Find where the given text appears and provide that cell's center as [X, Y] coordinate. 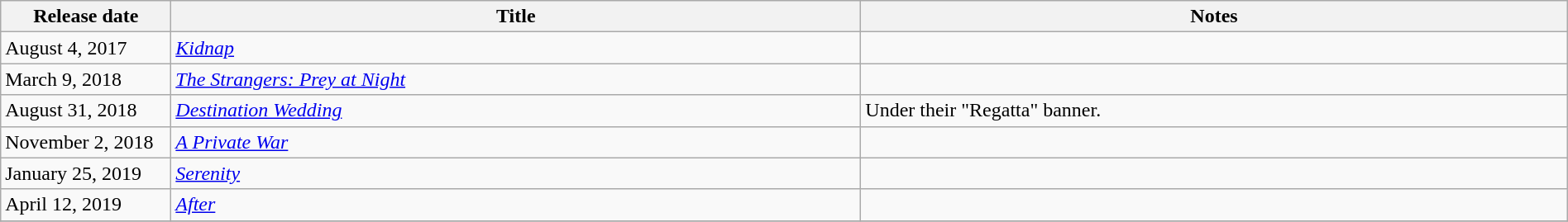
November 2, 2018 [86, 142]
April 12, 2019 [86, 205]
The Strangers: Prey at Night [516, 79]
After [516, 205]
Under their "Regatta" banner. [1214, 111]
Kidnap [516, 48]
Release date [86, 17]
Serenity [516, 173]
March 9, 2018 [86, 79]
August 4, 2017 [86, 48]
Title [516, 17]
January 25, 2019 [86, 173]
August 31, 2018 [86, 111]
A Private War [516, 142]
Destination Wedding [516, 111]
Notes [1214, 17]
